Provide the [X, Y] coordinate of the cell's center where the given text is located.  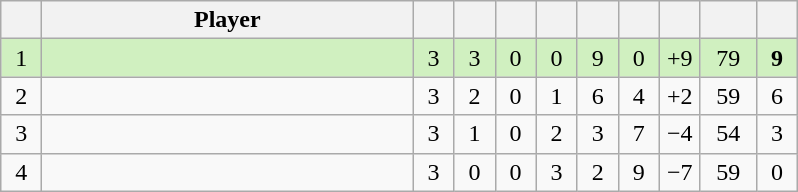
−7 [680, 172]
−4 [680, 134]
+9 [680, 58]
Player [228, 20]
+2 [680, 96]
7 [638, 134]
54 [728, 134]
79 [728, 58]
